Return the (X, Y) coordinate for the center point of the cell that contains the specified text.  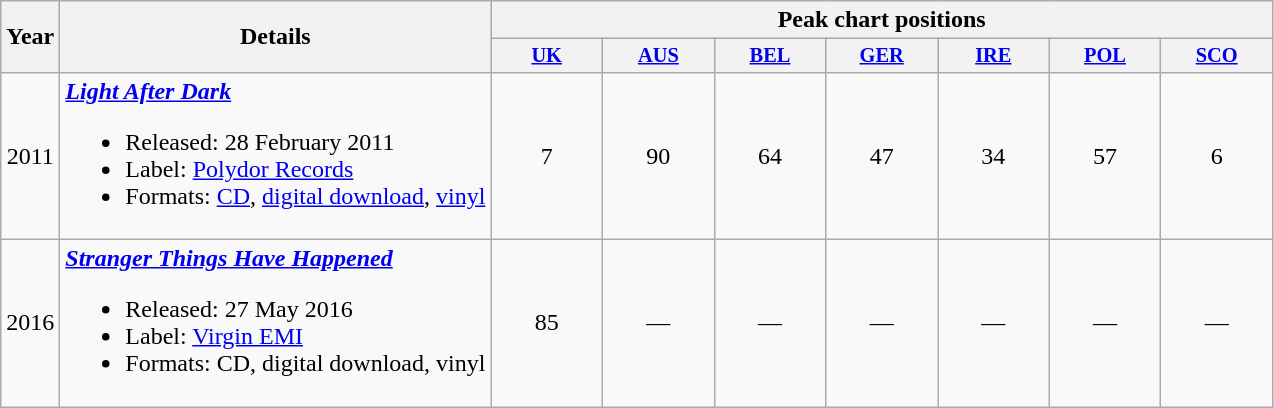
6 (1217, 156)
Details (276, 37)
7 (547, 156)
90 (659, 156)
AUS (659, 56)
57 (1105, 156)
Stranger Things Have HappenedReleased: 27 May 2016Label: Virgin EMIFormats: CD, digital download, vinyl (276, 324)
Year (30, 37)
POL (1105, 56)
2011 (30, 156)
Peak chart positions (882, 20)
85 (547, 324)
34 (994, 156)
64 (770, 156)
2016 (30, 324)
UK (547, 56)
SCO (1217, 56)
BEL (770, 56)
GER (882, 56)
Light After DarkReleased: 28 February 2011Label: Polydor RecordsFormats: CD, digital download, vinyl (276, 156)
IRE (994, 56)
47 (882, 156)
